Capture the cell that displays the provided text and extract its [X, Y] central coordinate. 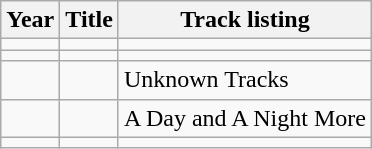
Year [30, 20]
Track listing [244, 20]
Unknown Tracks [244, 80]
Title [90, 20]
A Day and A Night More [244, 118]
